Locate the cell with the specified text and output its [X, Y] center coordinate. 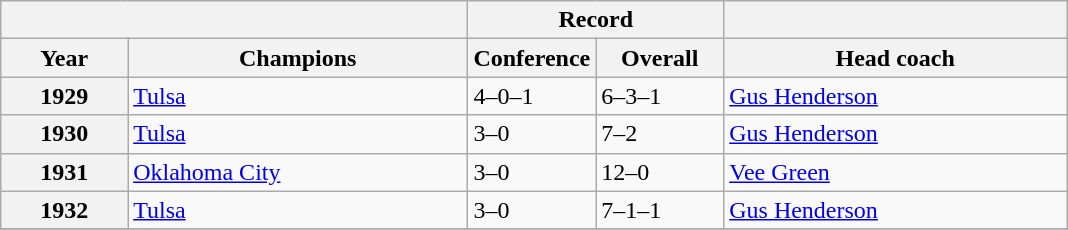
Champions [298, 58]
1932 [64, 210]
Vee Green [896, 172]
1931 [64, 172]
Record [596, 20]
1929 [64, 96]
7–2 [660, 134]
Head coach [896, 58]
12–0 [660, 172]
Conference [532, 58]
Year [64, 58]
Oklahoma City [298, 172]
4–0–1 [532, 96]
1930 [64, 134]
6–3–1 [660, 96]
7–1–1 [660, 210]
Overall [660, 58]
